Return the (x, y) coordinate for the center point of the cell that contains the specified text.  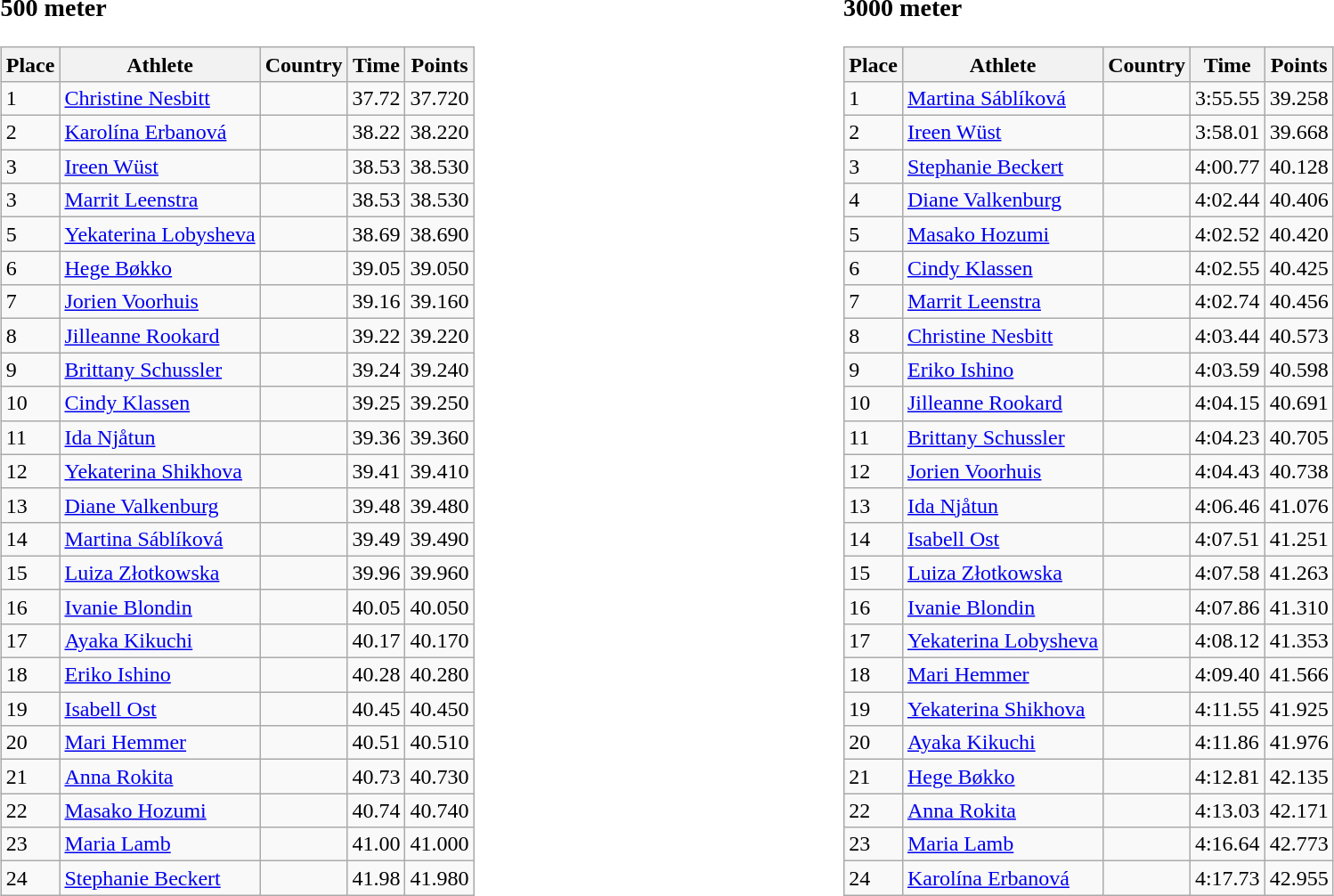
40.05 (376, 607)
4:02.55 (1227, 268)
40.406 (1298, 200)
40.425 (1298, 268)
4:02.44 (1227, 200)
40.28 (376, 675)
4:06.46 (1227, 505)
4:12.81 (1227, 777)
41.263 (1298, 573)
39.490 (440, 539)
4:17.73 (1227, 878)
40.45 (376, 709)
39.05 (376, 268)
39.258 (1298, 98)
39.36 (376, 437)
4:00.77 (1227, 167)
39.360 (440, 437)
39.240 (440, 370)
42.135 (1298, 777)
40.420 (1298, 234)
42.773 (1298, 844)
40.738 (1298, 471)
4:03.44 (1227, 336)
41.566 (1298, 675)
40.17 (376, 640)
4:04.23 (1227, 437)
40.730 (440, 777)
40.128 (1298, 167)
41.251 (1298, 539)
40.510 (440, 743)
4:09.40 (1227, 675)
4:11.55 (1227, 709)
38.22 (376, 133)
41.925 (1298, 709)
42.955 (1298, 878)
4:02.52 (1227, 234)
41.980 (440, 878)
40.573 (1298, 336)
39.96 (376, 573)
41.353 (1298, 640)
38.220 (440, 133)
39.160 (440, 302)
39.49 (376, 539)
4 (874, 200)
40.51 (376, 743)
40.456 (1298, 302)
41.076 (1298, 505)
39.22 (376, 336)
42.171 (1298, 810)
41.976 (1298, 743)
4:07.86 (1227, 607)
38.690 (440, 234)
4:04.15 (1227, 403)
39.250 (440, 403)
39.48 (376, 505)
39.25 (376, 403)
39.960 (440, 573)
40.73 (376, 777)
39.050 (440, 268)
4:13.03 (1227, 810)
40.705 (1298, 437)
40.050 (440, 607)
38.69 (376, 234)
41.98 (376, 878)
40.598 (1298, 370)
37.72 (376, 98)
4:16.64 (1227, 844)
41.000 (440, 844)
4:04.43 (1227, 471)
4:07.58 (1227, 573)
40.450 (440, 709)
39.220 (440, 336)
39.480 (440, 505)
40.280 (440, 675)
39.410 (440, 471)
3:58.01 (1227, 133)
4:02.74 (1227, 302)
37.720 (440, 98)
40.691 (1298, 403)
39.24 (376, 370)
3:55.55 (1227, 98)
39.41 (376, 471)
40.74 (376, 810)
4:11.86 (1227, 743)
4:08.12 (1227, 640)
39.16 (376, 302)
41.310 (1298, 607)
39.668 (1298, 133)
40.170 (440, 640)
40.740 (440, 810)
41.00 (376, 844)
4:03.59 (1227, 370)
4:07.51 (1227, 539)
